Determine the [x, y] coordinate at the center of the cell enclosing the given text.  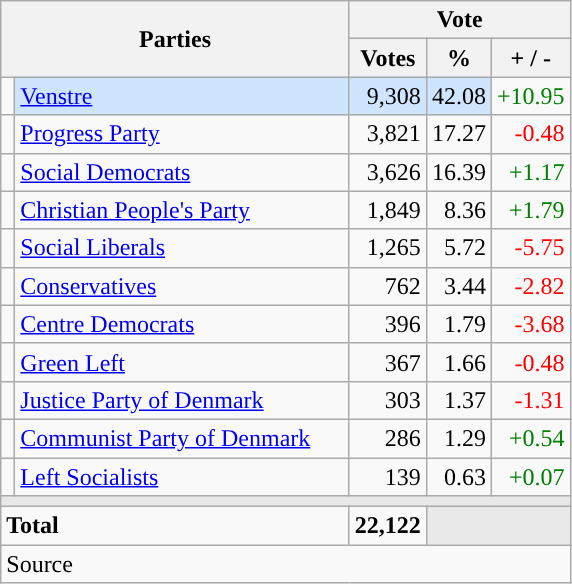
22,122 [388, 526]
8.36 [458, 210]
3,626 [388, 172]
42.08 [458, 96]
3,821 [388, 134]
1.29 [458, 438]
139 [388, 477]
5.72 [458, 248]
Left Socialists [182, 477]
+10.95 [530, 96]
Votes [388, 58]
Centre Democrats [182, 324]
-1.31 [530, 400]
Social Democrats [182, 172]
+0.07 [530, 477]
16.39 [458, 172]
Progress Party [182, 134]
286 [388, 438]
1.37 [458, 400]
Social Liberals [182, 248]
+1.79 [530, 210]
Justice Party of Denmark [182, 400]
Parties [176, 39]
303 [388, 400]
17.27 [458, 134]
1.66 [458, 362]
Source [286, 564]
1,849 [388, 210]
1.79 [458, 324]
+1.17 [530, 172]
Vote [460, 20]
0.63 [458, 477]
Christian People's Party [182, 210]
+0.54 [530, 438]
Communist Party of Denmark [182, 438]
Green Left [182, 362]
-3.68 [530, 324]
Venstre [182, 96]
1,265 [388, 248]
-5.75 [530, 248]
762 [388, 286]
+ / - [530, 58]
% [458, 58]
367 [388, 362]
Total [176, 526]
3.44 [458, 286]
9,308 [388, 96]
-2.82 [530, 286]
Conservatives [182, 286]
396 [388, 324]
